Extract the [X, Y] coordinate from the center of the cell holding the provided text.  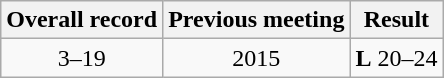
3–19 [82, 58]
2015 [256, 58]
Result [396, 20]
L 20–24 [396, 58]
Overall record [82, 20]
Previous meeting [256, 20]
